Return [x, y] of the center of cell containing provided text 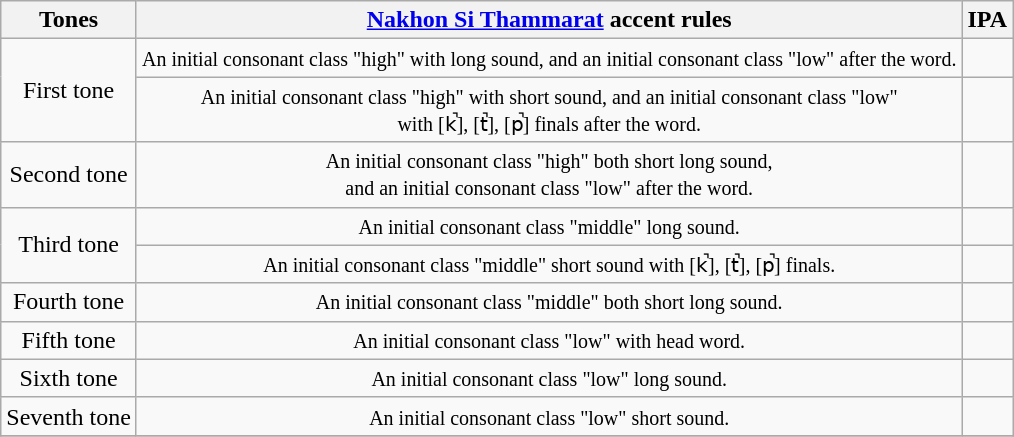
An initial consonant class "middle" long sound. [548, 226]
An initial consonant class "middle" short sound with [k̚], [t̚], [p̚] finals. [548, 264]
Fifth tone [69, 340]
An initial consonant class "middle" both short long sound. [548, 302]
Third tone [69, 245]
Sixth tone [69, 378]
Nakhon Si Thammarat accent rules [548, 20]
Fourth tone [69, 302]
Second tone [69, 174]
An initial consonant class "high" with short sound, and an initial consonant class "low"with [k̚], [t̚], [p̚] finals after the word. [548, 110]
Tones [69, 20]
First tone [69, 90]
An initial consonant class "low" with head word. [548, 340]
An initial consonant class "low" long sound. [548, 378]
IPA [988, 20]
An initial consonant class "high" with long sound, and an initial consonant class "low" after the word. [548, 58]
Seventh tone [69, 416]
An initial consonant class "low" short sound. [548, 416]
An initial consonant class "high" both short long sound,and an initial consonant class "low" after the word. [548, 174]
